Return the (X, Y) coordinate for the center point of the cell that contains the specified text.  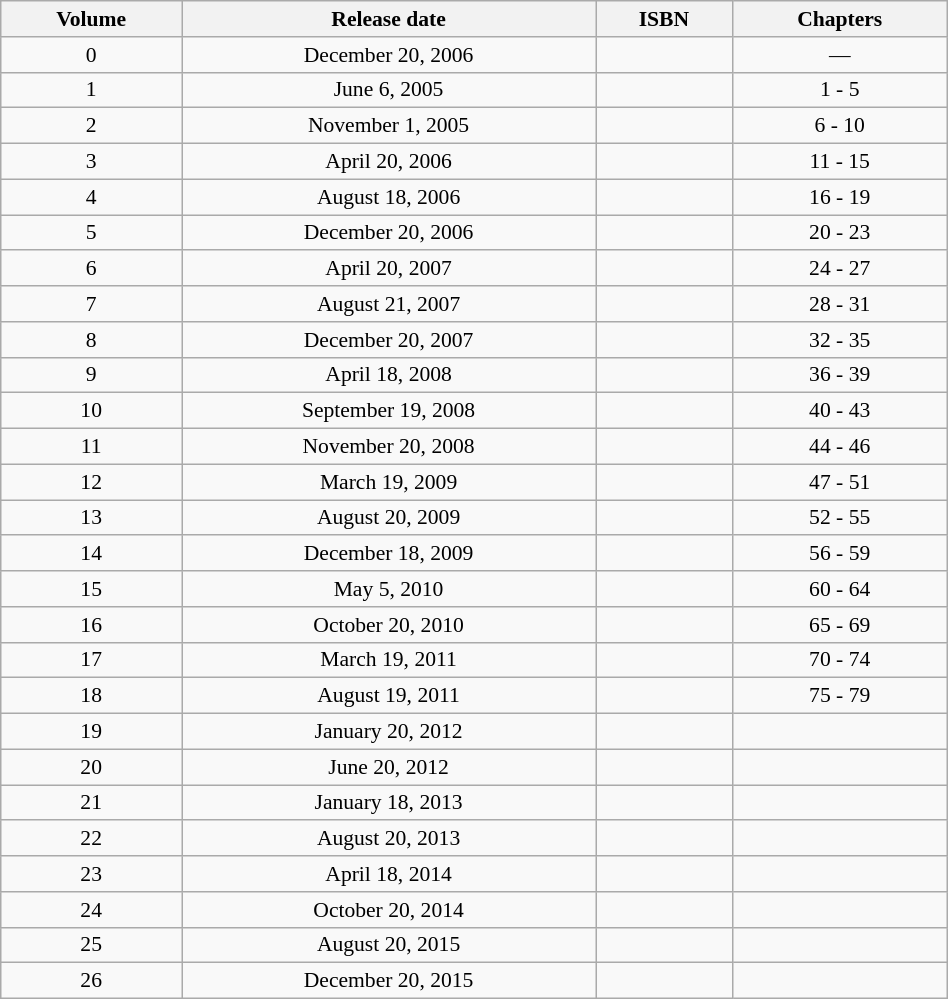
October 20, 2010 (389, 625)
11 - 15 (840, 162)
1 - 5 (840, 90)
1 (92, 90)
January 20, 2012 (389, 732)
10 (92, 411)
Release date (389, 19)
20 - 23 (840, 233)
August 20, 2013 (389, 839)
28 - 31 (840, 304)
7 (92, 304)
March 19, 2009 (389, 482)
April 20, 2006 (389, 162)
May 5, 2010 (389, 589)
11 (92, 447)
14 (92, 554)
April 18, 2014 (389, 874)
June 20, 2012 (389, 767)
40 - 43 (840, 411)
4 (92, 197)
January 18, 2013 (389, 803)
August 18, 2006 (389, 197)
2 (92, 126)
6 (92, 269)
25 (92, 945)
13 (92, 518)
52 - 55 (840, 518)
October 20, 2014 (389, 910)
9 (92, 375)
August 20, 2009 (389, 518)
19 (92, 732)
8 (92, 340)
ISBN (664, 19)
3 (92, 162)
17 (92, 660)
— (840, 55)
20 (92, 767)
June 6, 2005 (389, 90)
5 (92, 233)
Chapters (840, 19)
December 20, 2015 (389, 981)
32 - 35 (840, 340)
September 19, 2008 (389, 411)
47 - 51 (840, 482)
75 - 79 (840, 696)
23 (92, 874)
12 (92, 482)
August 19, 2011 (389, 696)
60 - 64 (840, 589)
22 (92, 839)
December 20, 2007 (389, 340)
April 20, 2007 (389, 269)
Volume (92, 19)
0 (92, 55)
65 - 69 (840, 625)
December 18, 2009 (389, 554)
August 20, 2015 (389, 945)
November 1, 2005 (389, 126)
March 19, 2011 (389, 660)
16 (92, 625)
24 - 27 (840, 269)
36 - 39 (840, 375)
24 (92, 910)
44 - 46 (840, 447)
26 (92, 981)
21 (92, 803)
November 20, 2008 (389, 447)
56 - 59 (840, 554)
16 - 19 (840, 197)
70 - 74 (840, 660)
15 (92, 589)
6 - 10 (840, 126)
April 18, 2008 (389, 375)
August 21, 2007 (389, 304)
18 (92, 696)
